Extract the (X, Y) coordinate from the center of the cell holding the provided text.  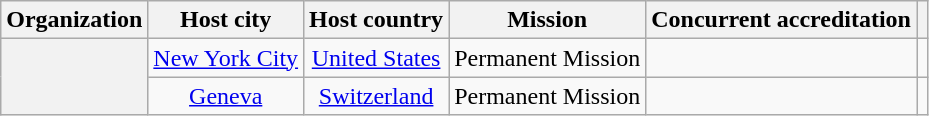
New York City (226, 58)
Mission (548, 20)
Geneva (226, 96)
Host city (226, 20)
Concurrent accreditation (782, 20)
Host country (376, 20)
United States (376, 58)
Switzerland (376, 96)
Organization (74, 20)
